Identify which cell holds the provided text, then report its [x, y] central coordinate. 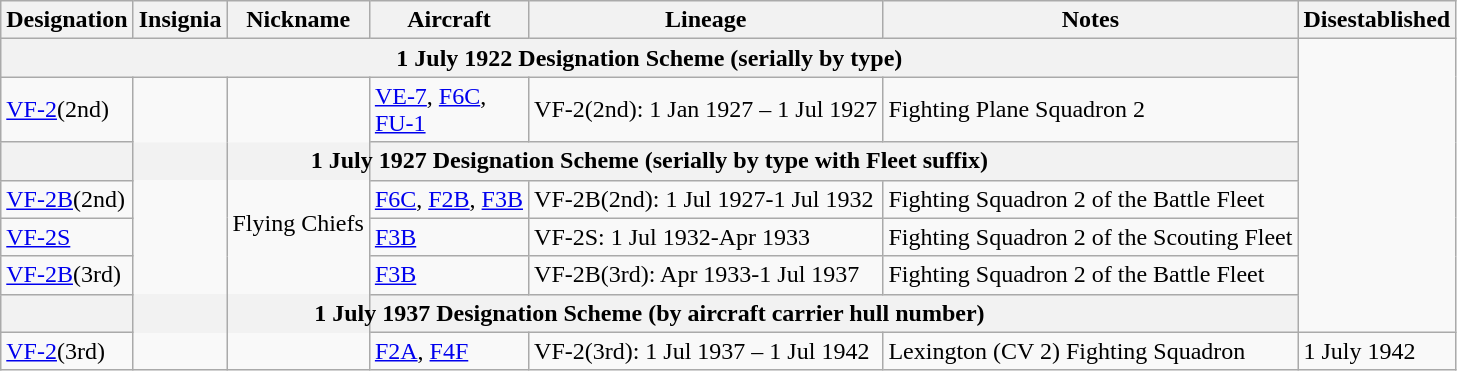
VF-2S: 1 Jul 1932-Apr 1933 [706, 237]
VF-2(2nd): 1 Jan 1927 – 1 Jul 1927 [706, 110]
F2A, F4F [448, 351]
VF-2(2nd) [67, 110]
Disestablished [1377, 20]
VF-2B(3rd) [67, 275]
Insignia [180, 20]
Fighting Squadron 2 of the Scouting Fleet [1090, 237]
1 July 1937 Designation Scheme (by aircraft carrier hull number) [650, 313]
Aircraft [448, 20]
Lexington (CV 2) Fighting Squadron [1090, 351]
VF-2B(3rd): Apr 1933-1 Jul 1937 [706, 275]
VF-2(3rd): 1 Jul 1937 – 1 Jul 1942 [706, 351]
1 July 1927 Designation Scheme (serially by type with Fleet suffix) [650, 161]
Lineage [706, 20]
1 July 1922 Designation Scheme (serially by type) [650, 58]
VF-2B(2nd) [67, 199]
VF-2B(2nd): 1 Jul 1927-1 Jul 1932 [706, 199]
Fighting Plane Squadron 2 [1090, 110]
Designation [67, 20]
F6C, F2B, F3B [448, 199]
Notes [1090, 20]
VF-2S [67, 237]
VF-2(3rd) [67, 351]
VE-7, F6C,FU-1 [448, 110]
Nickname [298, 20]
1 July 1942 [1377, 351]
Flying Chiefs [298, 224]
